Pinpoint the cell where the given text exists, returning its [X, Y] midpoint coordinate. 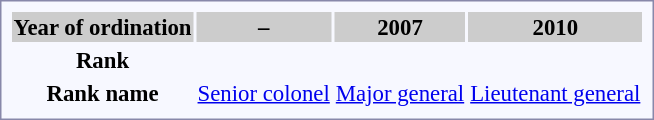
2010 [556, 27]
Senior colonel [264, 93]
Rank [102, 60]
Year of ordination [102, 27]
Lieutenant general [556, 93]
Major general [400, 93]
Rank name [102, 93]
– [264, 27]
2007 [400, 27]
